Find where the given text appears and provide that cell's center as (x, y) coordinate. 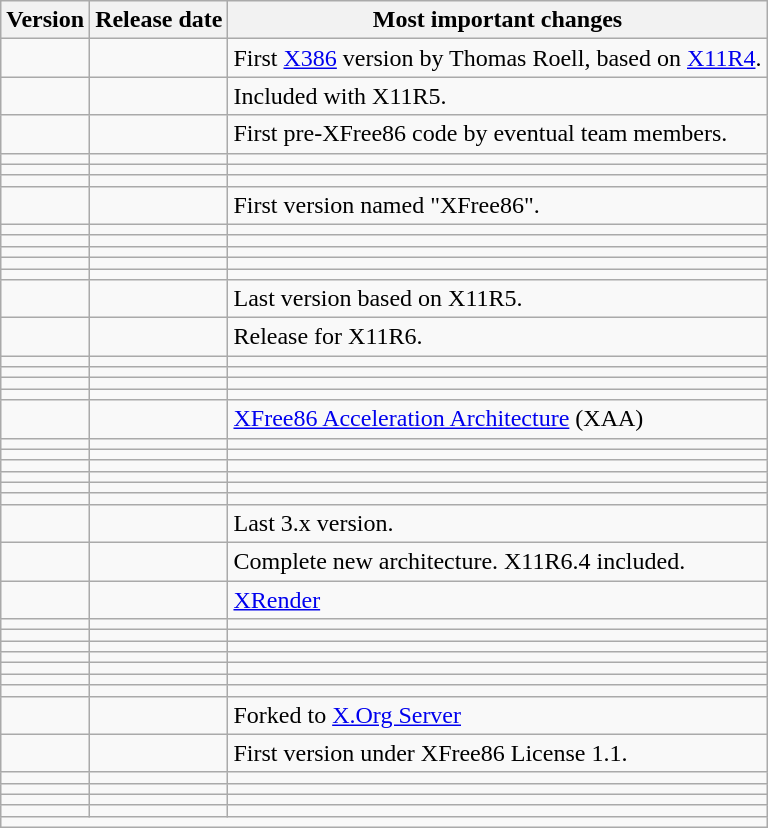
Last version based on X11R5. (498, 299)
Forked to X.Org Server (498, 715)
Most important changes (498, 20)
Release date (159, 20)
First X386 version by Thomas Roell, based on X11R4. (498, 58)
First version named "XFree86". (498, 205)
First version under XFree86 License 1.1. (498, 753)
First pre-XFree86 code by eventual team members. (498, 134)
Complete new architecture. X11R6.4 included. (498, 561)
Release for X11R6. (498, 337)
Version (46, 20)
Last 3.x version. (498, 523)
XRender (498, 599)
Included with X11R5. (498, 96)
XFree86 Acceleration Architecture (XAA) (498, 419)
